From the cell containing the given text, extract its center point as [X, Y] coordinate. 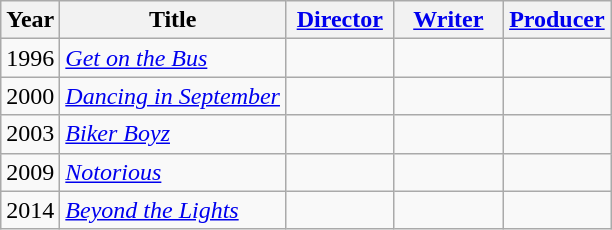
Beyond the Lights [173, 210]
Title [173, 20]
Writer [448, 20]
2000 [30, 96]
Director [340, 20]
Year [30, 20]
2009 [30, 172]
Dancing in September [173, 96]
2014 [30, 210]
Biker Boyz [173, 134]
Notorious [173, 172]
Producer [558, 20]
1996 [30, 58]
Get on the Bus [173, 58]
2003 [30, 134]
